Output the (x, y) coordinate of the center of the cell containing the given text.  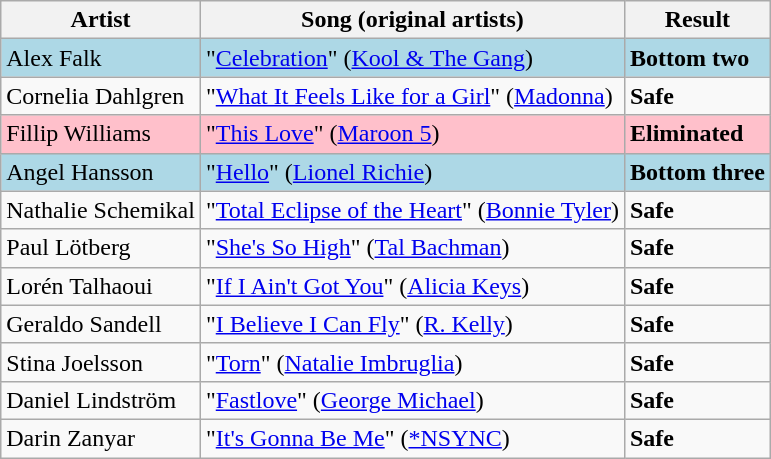
Lorén Talhaoui (101, 286)
Bottom two (697, 58)
"Fastlove" (George Michael) (412, 400)
Alex Falk (101, 58)
Stina Joelsson (101, 362)
"She's So High" (Tal Bachman) (412, 248)
"This Love" (Maroon 5) (412, 134)
"I Believe I Can Fly" (R. Kelly) (412, 324)
Bottom three (697, 172)
Geraldo Sandell (101, 324)
"Torn" (Natalie Imbruglia) (412, 362)
Result (697, 20)
"It's Gonna Be Me" (*NSYNC) (412, 438)
Cornelia Dahlgren (101, 96)
Daniel Lindström (101, 400)
"Hello" (Lionel Richie) (412, 172)
Song (original artists) (412, 20)
Artist (101, 20)
Eliminated (697, 134)
Nathalie Schemikal (101, 210)
"Celebration" (Kool & The Gang) (412, 58)
Fillip Williams (101, 134)
"What It Feels Like for a Girl" (Madonna) (412, 96)
Paul Lötberg (101, 248)
"Total Eclipse of the Heart" (Bonnie Tyler) (412, 210)
"If I Ain't Got You" (Alicia Keys) (412, 286)
Angel Hansson (101, 172)
Darin Zanyar (101, 438)
